For the text-containing cell, return its midpoint in [X, Y] coordinate format. 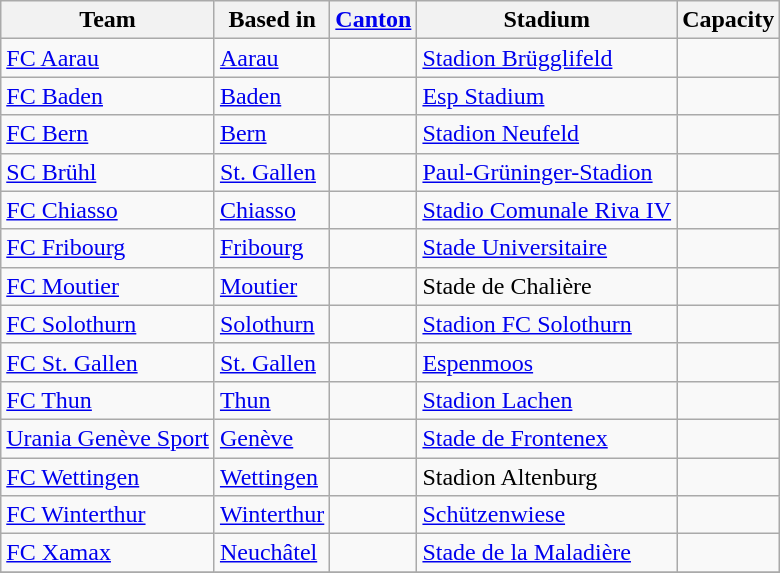
Stadion Neufeld [547, 134]
SC Brühl [108, 172]
Stade de la Maladière [547, 553]
Paul-Grüninger-Stadion [547, 172]
Schützenwiese [547, 515]
FC Winterthur [108, 515]
FC Thun [108, 400]
Esp Stadium [547, 96]
FC St. Gallen [108, 362]
Winterthur [272, 515]
Based in [272, 20]
Stadion Brügglifeld [547, 58]
FC Baden [108, 96]
FC Aarau [108, 58]
Stade de Chalière [547, 286]
Stadium [547, 20]
Stade de Frontenex [547, 438]
FC Chiasso [108, 210]
Capacity [728, 20]
FC Fribourg [108, 248]
Stadion FC Solothurn [547, 324]
Espenmoos [547, 362]
Stadion Altenburg [547, 477]
Canton [374, 20]
FC Solothurn [108, 324]
Genève [272, 438]
Solothurn [272, 324]
Team [108, 20]
Wettingen [272, 477]
FC Xamax [108, 553]
Stadion Lachen [547, 400]
Aarau [272, 58]
Chiasso [272, 210]
Bern [272, 134]
Stadio Comunale Riva IV [547, 210]
FC Wettingen [108, 477]
Moutier [272, 286]
Urania Genève Sport [108, 438]
Thun [272, 400]
Neuchâtel [272, 553]
Fribourg [272, 248]
Stade Universitaire [547, 248]
Baden [272, 96]
FC Moutier [108, 286]
FC Bern [108, 134]
